Extract the [X, Y] coordinate from the center of the cell holding the provided text.  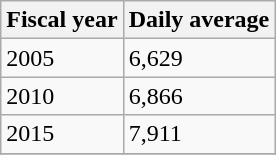
6,629 [199, 58]
Daily average [199, 20]
6,866 [199, 96]
Fiscal year [62, 20]
7,911 [199, 134]
2015 [62, 134]
2005 [62, 58]
2010 [62, 96]
